Output the (x, y) coordinate of the center of the cell containing the given text.  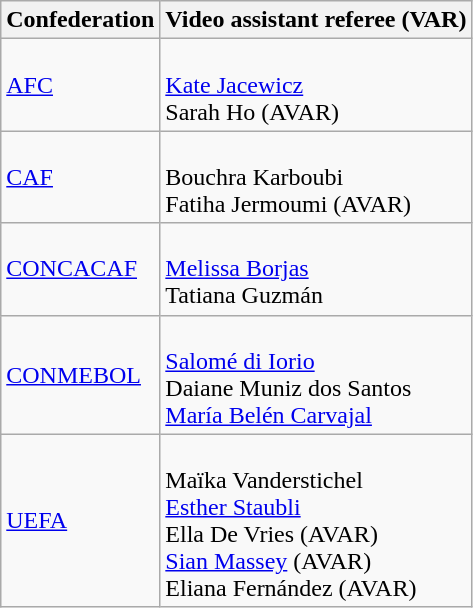
Confederation (80, 20)
AFC (80, 85)
CAF (80, 177)
CONMEBOL (80, 374)
Salomé di Iorio Daiane Muniz dos Santos María Belén Carvajal (316, 374)
Video assistant referee (VAR) (316, 20)
Maïka Vanderstichel Esther Staubli Ella De Vries (AVAR) Sian Massey (AVAR) Eliana Fernández (AVAR) (316, 520)
CONCACAF (80, 269)
Melissa Borjas Tatiana Guzmán (316, 269)
UEFA (80, 520)
Kate Jacewicz Sarah Ho (AVAR) (316, 85)
Bouchra Karboubi Fatiha Jermoumi (AVAR) (316, 177)
